Identify which cell holds the provided text, then report its [X, Y] central coordinate. 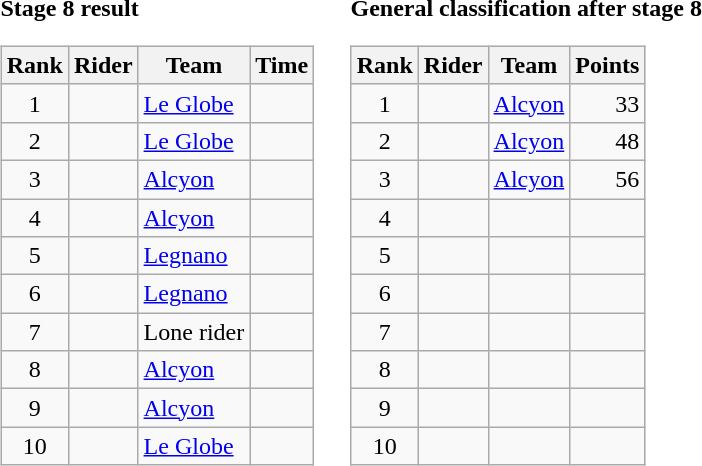
Time [282, 65]
Lone rider [194, 332]
48 [608, 141]
33 [608, 103]
56 [608, 179]
Points [608, 65]
